Output the (X, Y) coordinate of the center of the cell containing the given text.  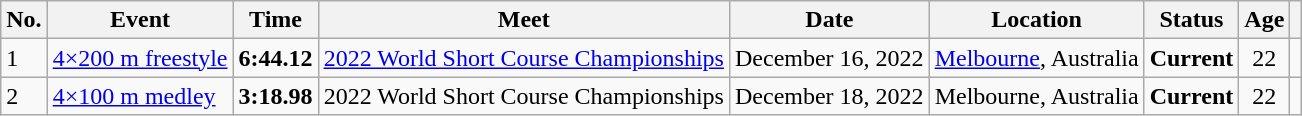
4×200 m freestyle (140, 58)
6:44.12 (276, 58)
Time (276, 20)
Age (1264, 20)
2 (24, 96)
Date (829, 20)
4×100 m medley (140, 96)
3:18.98 (276, 96)
December 16, 2022 (829, 58)
Location (1036, 20)
December 18, 2022 (829, 96)
Status (1192, 20)
1 (24, 58)
Meet (524, 20)
No. (24, 20)
Event (140, 20)
